For the text-containing cell, return its midpoint in [X, Y] coordinate format. 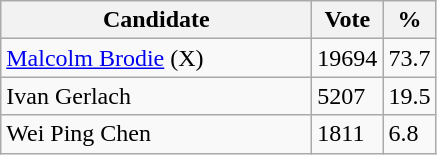
1811 [348, 134]
6.8 [410, 134]
19.5 [410, 96]
Wei Ping Chen [156, 134]
Candidate [156, 20]
Malcolm Brodie (X) [156, 58]
73.7 [410, 58]
% [410, 20]
5207 [348, 96]
19694 [348, 58]
Vote [348, 20]
Ivan Gerlach [156, 96]
